From the cell containing the given text, extract its center point as [X, Y] coordinate. 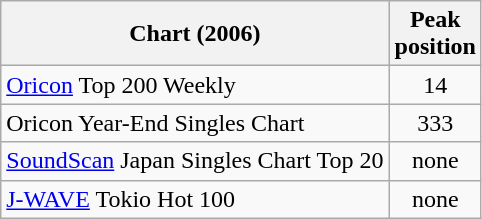
14 [435, 85]
Oricon Top 200 Weekly [195, 85]
333 [435, 123]
SoundScan Japan Singles Chart Top 20 [195, 161]
J-WAVE Tokio Hot 100 [195, 199]
Peakposition [435, 34]
Chart (2006) [195, 34]
Oricon Year-End Singles Chart [195, 123]
